Return [X, Y] of the center of cell containing provided text 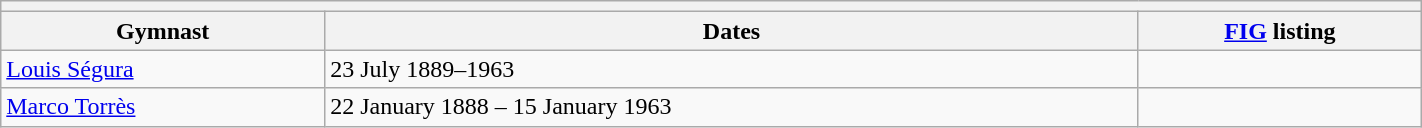
FIG listing [1280, 31]
Louis Ségura [163, 69]
Gymnast [163, 31]
22 January 1888 – 15 January 1963 [732, 107]
23 July 1889–1963 [732, 69]
Dates [732, 31]
Marco Torrès [163, 107]
